Return the [X, Y] coordinate for the center point of the cell that contains the specified text.  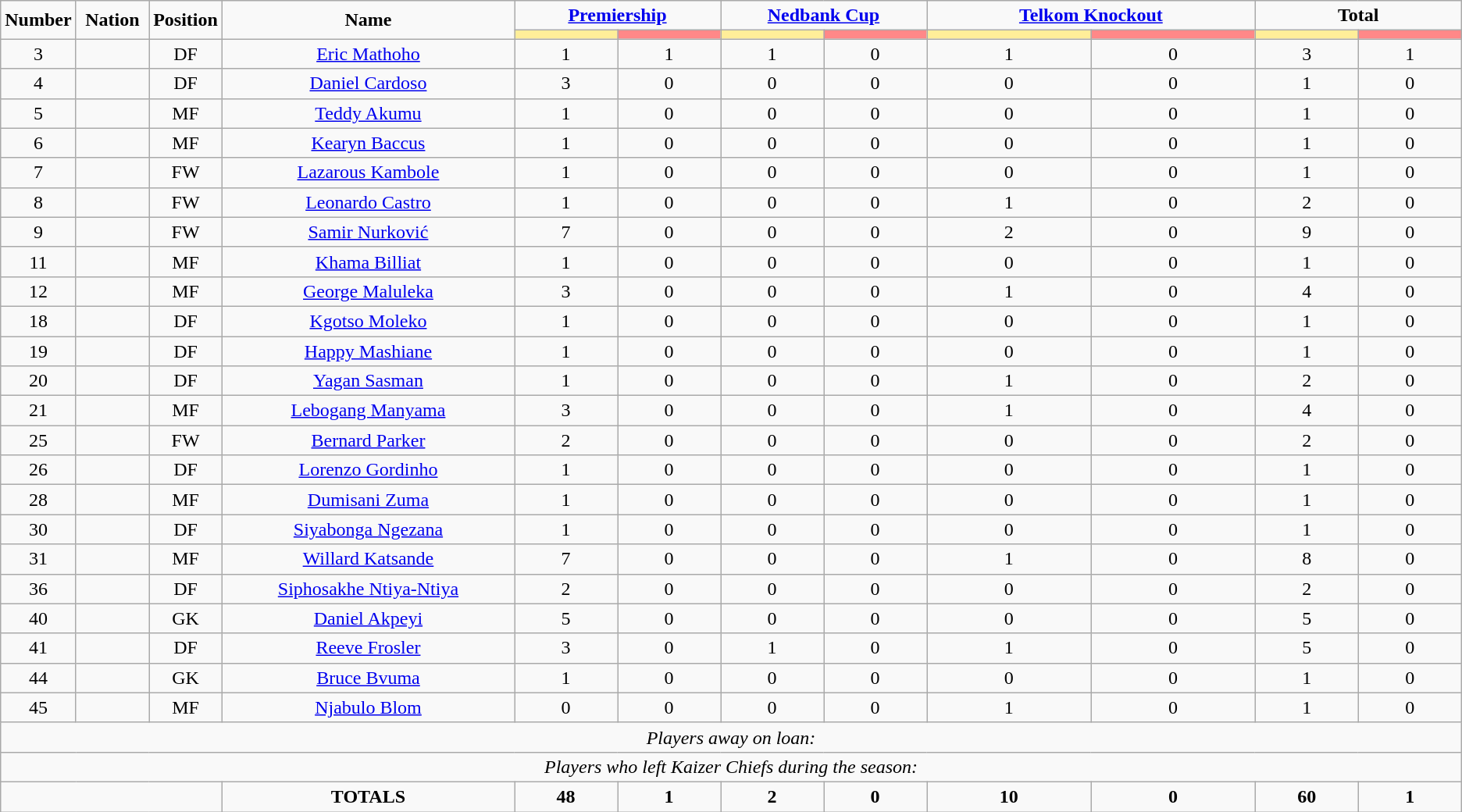
Lebogang Manyama [368, 411]
21 [38, 411]
45 [38, 707]
Samir Nurković [368, 232]
Nedbank Cup [823, 16]
Name [368, 20]
Players who left Kaizer Chiefs during the season: [731, 767]
Siphosakhe Ntiya-Ntiya [368, 589]
26 [38, 470]
Teddy Akumu [368, 113]
Happy Mashiane [368, 351]
60 [1307, 796]
20 [38, 381]
Bernard Parker [368, 440]
18 [38, 321]
11 [38, 262]
Kearyn Baccus [368, 143]
Reeve Frosler [368, 648]
Leonardo Castro [368, 202]
Willard Katsande [368, 559]
Premiership [617, 16]
Telkom Knockout [1090, 16]
31 [38, 559]
Total [1358, 16]
28 [38, 500]
Siyabonga Ngezana [368, 529]
Players away on loan: [731, 737]
36 [38, 589]
48 [565, 796]
Lazarous Kambole [368, 173]
6 [38, 143]
Eric Mathoho [368, 54]
George Maluleka [368, 291]
Lorenzo Gordinho [368, 470]
TOTALS [368, 796]
Daniel Cardoso [368, 84]
25 [38, 440]
Yagan Sasman [368, 381]
40 [38, 618]
Khama Billiat [368, 262]
10 [1008, 796]
30 [38, 529]
Bruce Bvuma [368, 678]
19 [38, 351]
Nation [112, 20]
Number [38, 20]
Position [186, 20]
44 [38, 678]
12 [38, 291]
Daniel Akpeyi [368, 618]
Njabulo Blom [368, 707]
Dumisani Zuma [368, 500]
41 [38, 648]
Kgotso Moleko [368, 321]
